From the cell containing the given text, extract its center point as (x, y) coordinate. 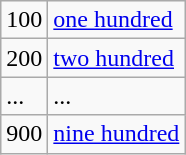
two hundred (116, 58)
one hundred (116, 20)
100 (24, 20)
nine hundred (116, 134)
200 (24, 58)
900 (24, 134)
